Detect which cell encompasses the target text, then output its (X, Y) center coordinate. 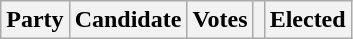
Candidate (128, 20)
Votes (220, 20)
Party (35, 20)
Elected (308, 20)
